Identify which cell holds the provided text, then report its [X, Y] central coordinate. 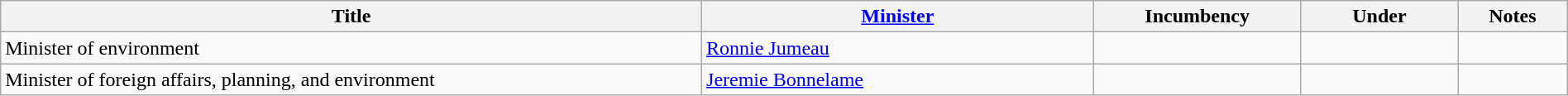
Notes [1513, 17]
Minister of environment [351, 48]
Under [1379, 17]
Jeremie Bonnelame [898, 79]
Minister [898, 17]
Minister of foreign affairs, planning, and environment [351, 79]
Ronnie Jumeau [898, 48]
Incumbency [1198, 17]
Title [351, 17]
